Locate the cell with the specified text and output its (X, Y) center coordinate. 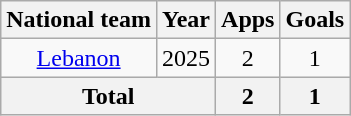
2025 (186, 58)
Year (186, 20)
Total (108, 96)
National team (79, 20)
Goals (315, 20)
Apps (248, 20)
Lebanon (79, 58)
